Locate the cell with the specified text and output its [X, Y] center coordinate. 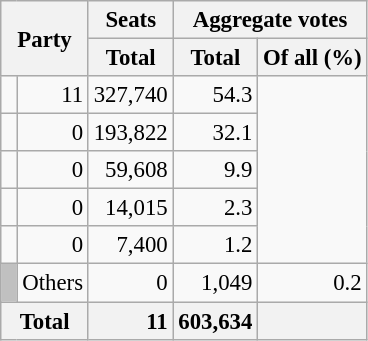
59,608 [130, 170]
9.9 [216, 170]
Seats [130, 20]
Party [45, 38]
Others [52, 283]
327,740 [130, 95]
Aggregate votes [270, 20]
32.1 [216, 133]
1.2 [216, 245]
0.2 [312, 283]
7,400 [130, 245]
14,015 [130, 208]
54.3 [216, 95]
193,822 [130, 133]
1,049 [216, 283]
2.3 [216, 208]
Of all (%) [312, 58]
603,634 [216, 321]
